From the cell containing the given text, extract its center point as [x, y] coordinate. 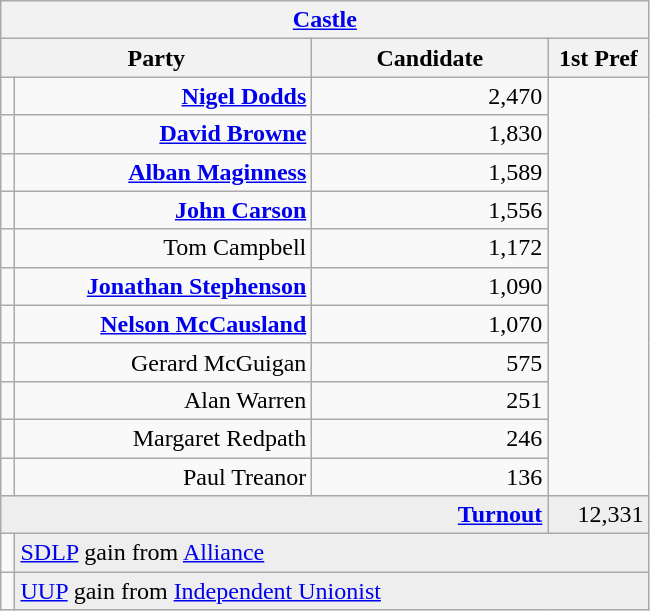
Candidate [430, 58]
Nigel Dodds [164, 96]
Alan Warren [164, 400]
John Carson [164, 210]
575 [430, 362]
246 [430, 438]
Alban Maginness [164, 172]
1st Pref [598, 58]
Castle [325, 20]
Margaret Redpath [164, 438]
Paul Treanor [164, 477]
1,090 [430, 286]
Tom Campbell [164, 248]
Party [156, 58]
SDLP gain from Alliance [332, 553]
Nelson McCausland [164, 324]
2,470 [430, 96]
UUP gain from Independent Unionist [332, 591]
Gerard McGuigan [164, 362]
12,331 [598, 515]
1,070 [430, 324]
Turnout [274, 515]
251 [430, 400]
136 [430, 477]
1,556 [430, 210]
1,589 [430, 172]
David Browne [164, 134]
1,172 [430, 248]
1,830 [430, 134]
Jonathan Stephenson [164, 286]
